Detect which cell encompasses the target text, then output its (X, Y) center coordinate. 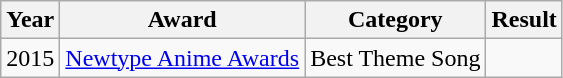
2015 (30, 58)
Category (396, 20)
Newtype Anime Awards (182, 58)
Year (30, 20)
Award (182, 20)
Best Theme Song (396, 58)
Result (524, 20)
